Determine the [X, Y] coordinate at the center of the cell enclosing the given text.  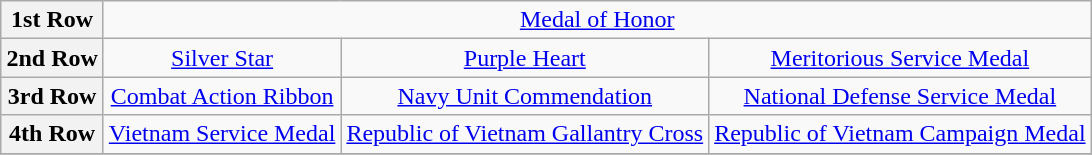
2nd Row [52, 58]
Purple Heart [525, 58]
Republic of Vietnam Campaign Medal [900, 134]
4th Row [52, 134]
Combat Action Ribbon [222, 96]
National Defense Service Medal [900, 96]
Meritorious Service Medal [900, 58]
1st Row [52, 20]
Republic of Vietnam Gallantry Cross [525, 134]
Medal of Honor [597, 20]
Vietnam Service Medal [222, 134]
Silver Star [222, 58]
3rd Row [52, 96]
Navy Unit Commendation [525, 96]
